Find where the given text appears and provide that cell's center as [x, y] coordinate. 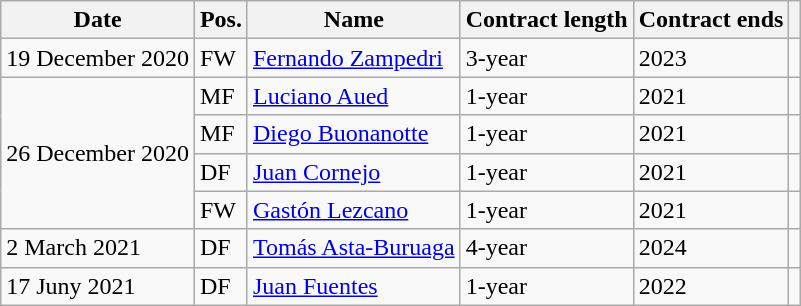
2023 [711, 58]
Contract length [546, 20]
4-year [546, 248]
Juan Fuentes [354, 286]
Pos. [220, 20]
Fernando Zampedri [354, 58]
Date [98, 20]
26 December 2020 [98, 153]
Tomás Asta-Buruaga [354, 248]
2024 [711, 248]
Contract ends [711, 20]
2 March 2021 [98, 248]
Name [354, 20]
Juan Cornejo [354, 172]
2022 [711, 286]
Luciano Aued [354, 96]
3-year [546, 58]
19 December 2020 [98, 58]
Diego Buonanotte [354, 134]
17 Juny 2021 [98, 286]
Gastón Lezcano [354, 210]
